Locate the cell with the specified text and output its (X, Y) center coordinate. 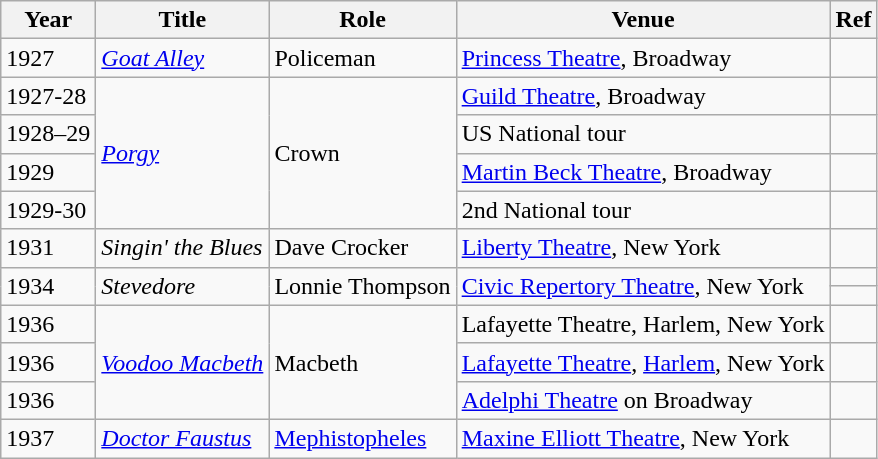
1934 (48, 286)
Maxine Elliott Theatre, New York (643, 438)
Crown (362, 153)
1937 (48, 438)
Guild Theatre, Broadway (643, 96)
1929-30 (48, 210)
Dave Crocker (362, 248)
Doctor Faustus (182, 438)
Singin' the Blues (182, 248)
Ref (854, 20)
1928–29 (48, 134)
Title (182, 20)
Voodoo Macbeth (182, 362)
Mephistopheles (362, 438)
Princess Theatre, Broadway (643, 58)
1927-28 (48, 96)
Stevedore (182, 286)
Macbeth (362, 362)
Civic Repertory Theatre, New York (643, 286)
Goat Alley (182, 58)
Martin Beck Theatre, Broadway (643, 172)
Year (48, 20)
Role (362, 20)
1927 (48, 58)
Adelphi Theatre on Broadway (643, 400)
1931 (48, 248)
1929 (48, 172)
Lonnie Thompson (362, 286)
Porgy (182, 153)
Venue (643, 20)
US National tour (643, 134)
Liberty Theatre, New York (643, 248)
2nd National tour (643, 210)
Policeman (362, 58)
